Return [X, Y] of the center of cell containing provided text 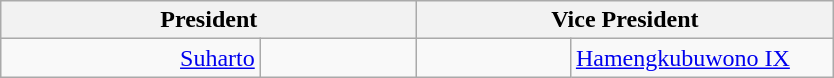
Vice President [625, 20]
President [209, 20]
Suharto [131, 58]
Hamengkubuwono IX [701, 58]
